Detect which cell encompasses the target text, then output its (x, y) center coordinate. 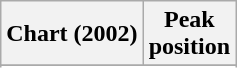
Chart (2002) (72, 34)
Peakposition (189, 34)
